Search for the cell housing the specified text and yield its (X, Y) center coordinate. 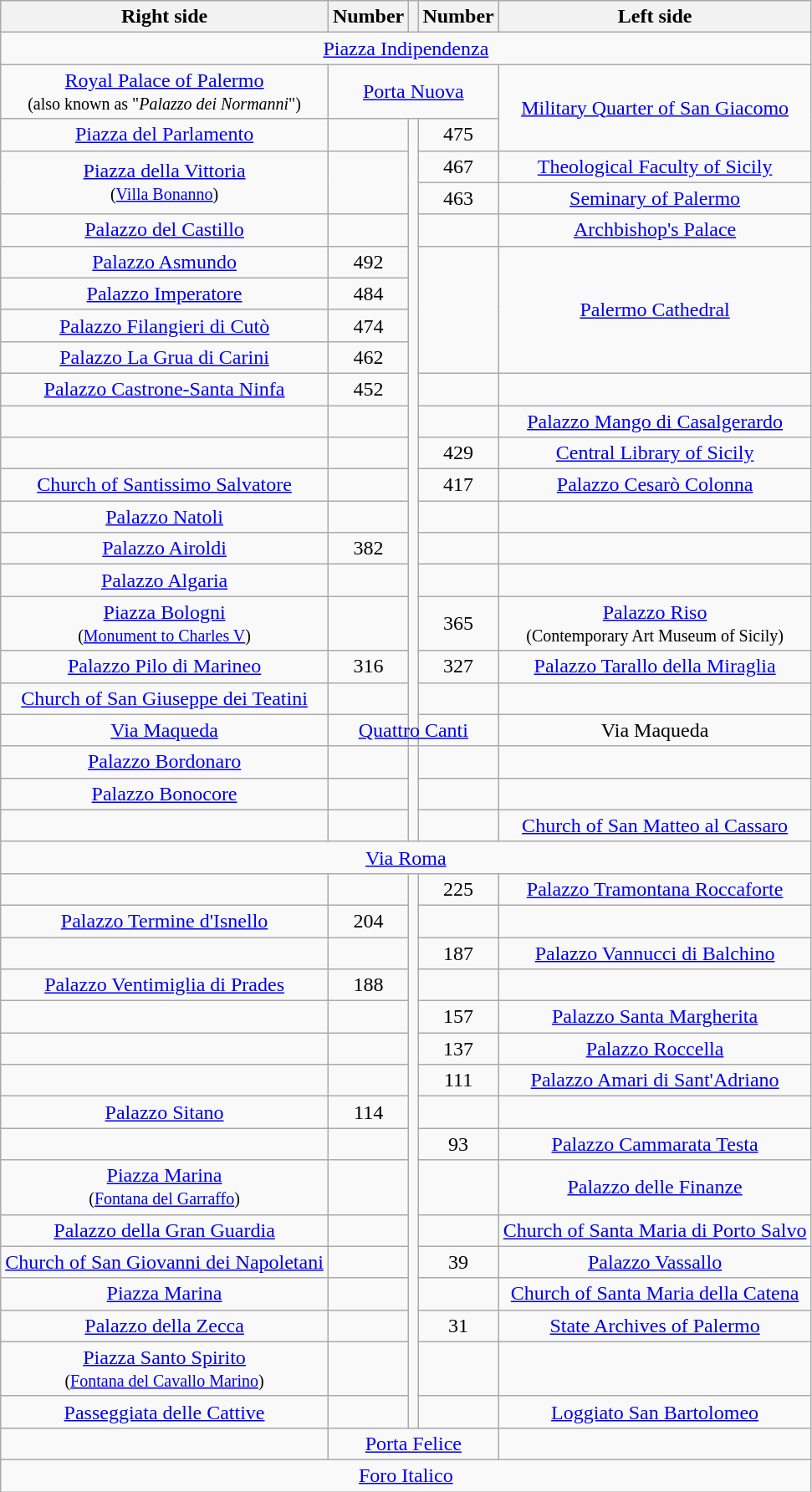
Palazzo Tramontana Roccaforte (655, 889)
Royal Palace of Palermo(also known as "Palazzo dei Normanni") (165, 92)
463 (458, 198)
Right side (165, 17)
Quattro Canti (413, 730)
Palazzo Bordonaro (165, 762)
Palazzo Vannucci di Balchino (655, 953)
Palazzo Riso(Contemporary Art Museum of Sicily) (655, 624)
Palazzo La Grua di Carini (165, 357)
Theological Faculty of Sicily (655, 166)
Palazzo del Castillo (165, 230)
Palazzo della Zecca (165, 1326)
Church of Santa Maria di Porto Salvo (655, 1230)
Palazzo Algaria (165, 580)
93 (458, 1144)
484 (368, 294)
Central Library of Sicily (655, 453)
Church of Santissimo Salvatore (165, 485)
Palazzo Amari di Sant'Adriano (655, 1081)
Palazzo Airoldi (165, 549)
Military Quarter of San Giacomo (655, 107)
Loggiato San Bartolomeo (655, 1412)
327 (458, 667)
Via Roma (406, 857)
Palazzo Cesarò Colonna (655, 485)
137 (458, 1049)
114 (368, 1112)
Palazzo Cammarata Testa (655, 1144)
157 (458, 1017)
492 (368, 262)
467 (458, 166)
39 (458, 1262)
Palazzo Mango di Casalgerardo (655, 421)
State Archives of Palermo (655, 1326)
Palazzo Imperatore (165, 294)
382 (368, 549)
474 (368, 325)
188 (368, 985)
Piazza Marina(Fontana del Garraffo) (165, 1188)
Palazzo Sitano (165, 1112)
Palazzo Roccella (655, 1049)
417 (458, 485)
Palazzo Termine d'Isnello (165, 921)
187 (458, 953)
Palazzo Santa Margherita (655, 1017)
Left side (655, 17)
Palazzo Asmundo (165, 262)
Seminary of Palermo (655, 198)
Palazzo Tarallo della Miraglia (655, 667)
Church of Santa Maria della Catena (655, 1294)
Church of San Giuseppe dei Teatini (165, 698)
475 (458, 135)
Palermo Cathedral (655, 309)
Piazza Indipendenza (406, 49)
429 (458, 453)
Porta Felice (413, 1443)
225 (458, 889)
Palazzo Pilo di Marineo (165, 667)
Piazza Bologni(Monument to Charles V) (165, 624)
Palazzo Castrone-Santa Ninfa (165, 389)
Church of San Matteo al Cassaro (655, 825)
Palazzo Ventimiglia di Prades (165, 985)
Piazza Marina (165, 1294)
204 (368, 921)
Palazzo Filangieri di Cutò (165, 325)
Piazza della Vittoria(Villa Bonanno) (165, 182)
Palazzo Bonocore (165, 794)
Palazzo Vassallo (655, 1262)
Palazzo delle Finanze (655, 1188)
31 (458, 1326)
452 (368, 389)
Porta Nuova (413, 92)
Foro Italico (406, 1475)
Piazza del Parlamento (165, 135)
462 (368, 357)
111 (458, 1081)
316 (368, 667)
365 (458, 624)
Archbishop's Palace (655, 230)
Passeggiata delle Cattive (165, 1412)
Palazzo della Gran Guardia (165, 1230)
Church of San Giovanni dei Napoletani (165, 1262)
Piazza Santo Spirito(Fontana del Cavallo Marino) (165, 1368)
Palazzo Natoli (165, 517)
